Identify which cell holds the provided text, then report its [x, y] central coordinate. 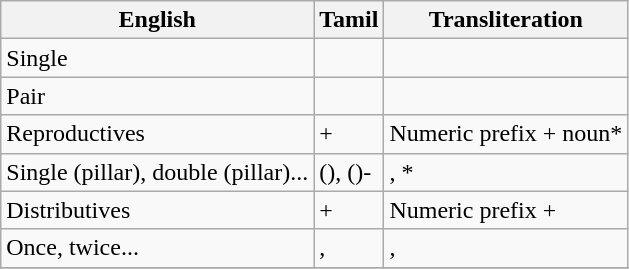
Single [158, 58]
Tamil [349, 20]
Reproductives [158, 134]
Numeric prefix + noun* [506, 134]
Numeric prefix + [506, 210]
, * [506, 172]
(), ()- [349, 172]
Distributives [158, 210]
Once, twice... [158, 248]
Single (pillar), double (pillar)... [158, 172]
Transliteration [506, 20]
English [158, 20]
Pair [158, 96]
